Locate the cell with the specified text and output its (x, y) center coordinate. 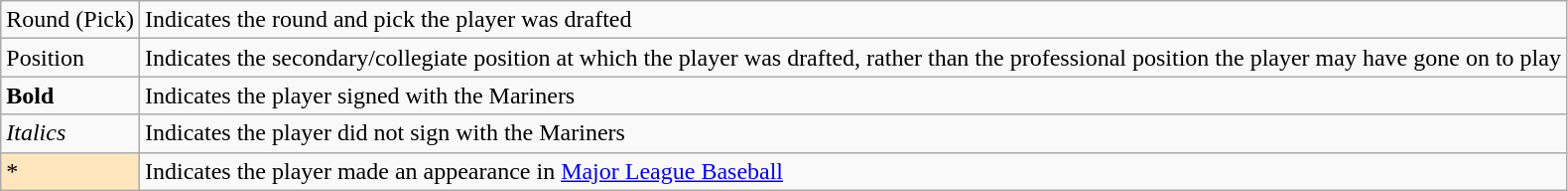
Position (70, 58)
Italics (70, 133)
Indicates the round and pick the player was drafted (852, 20)
Bold (70, 95)
* (70, 171)
Indicates the player signed with the Mariners (852, 95)
Round (Pick) (70, 20)
Indicates the player made an appearance in Major League Baseball (852, 171)
Indicates the player did not sign with the Mariners (852, 133)
